For the text-containing cell, return its midpoint in (x, y) coordinate format. 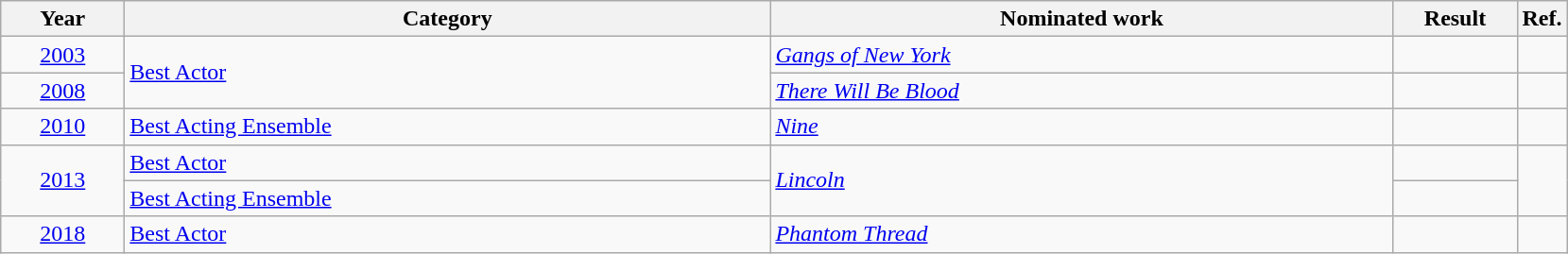
Gangs of New York (1081, 55)
Result (1456, 19)
2003 (62, 55)
2013 (62, 180)
Ref. (1542, 19)
Nominated work (1081, 19)
There Will Be Blood (1081, 91)
Category (448, 19)
Lincoln (1081, 180)
2010 (62, 127)
Nine (1081, 127)
Year (62, 19)
Phantom Thread (1081, 234)
2018 (62, 234)
2008 (62, 91)
